Locate the cell with the specified text and output its [X, Y] center coordinate. 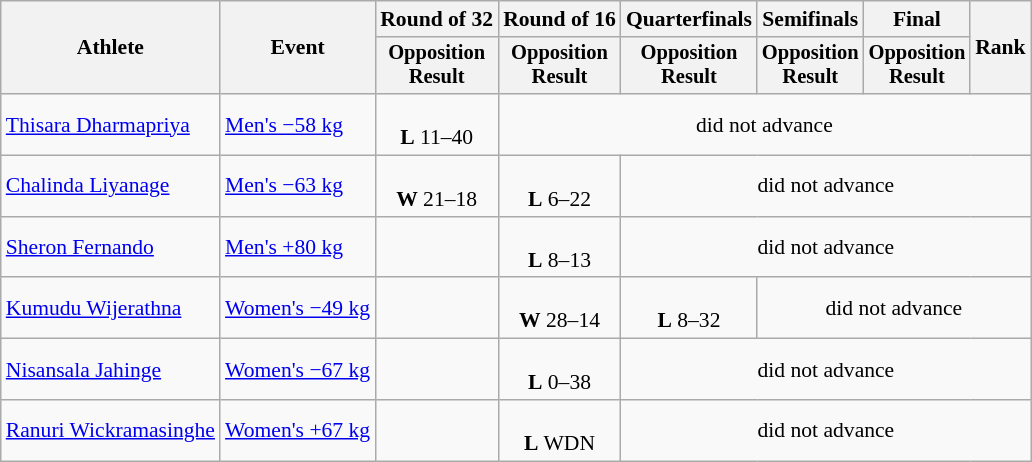
Round of 16 [560, 19]
L 8–32 [689, 308]
W 28–14 [560, 308]
Quarterfinals [689, 19]
Final [918, 19]
Men's −63 kg [298, 186]
Rank [1000, 48]
W 21–18 [436, 186]
Ranuri Wickramasinghe [110, 430]
Women's −67 kg [298, 370]
Nisansala Jahinge [110, 370]
L 0–38 [560, 370]
Sheron Fernando [110, 248]
Round of 32 [436, 19]
L 8–13 [560, 248]
Men's −58 kg [298, 124]
Event [298, 48]
L 11–40 [436, 124]
Athlete [110, 48]
Men's +80 kg [298, 248]
Semifinals [810, 19]
Women's +67 kg [298, 430]
Thisara Dharmapriya [110, 124]
Women's −49 kg [298, 308]
L 6–22 [560, 186]
Chalinda Liyanage [110, 186]
Kumudu Wijerathna [110, 308]
L WDN [560, 430]
